From the cell containing the given text, extract its center point as [x, y] coordinate. 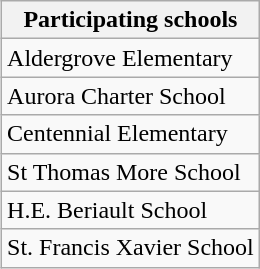
Aurora Charter School [131, 96]
Centennial Elementary [131, 134]
St. Francis Xavier School [131, 248]
H.E. Beriault School [131, 210]
Aldergrove Elementary [131, 58]
Participating schools [131, 20]
St Thomas More School [131, 172]
